From the cell containing the given text, extract its center point as [x, y] coordinate. 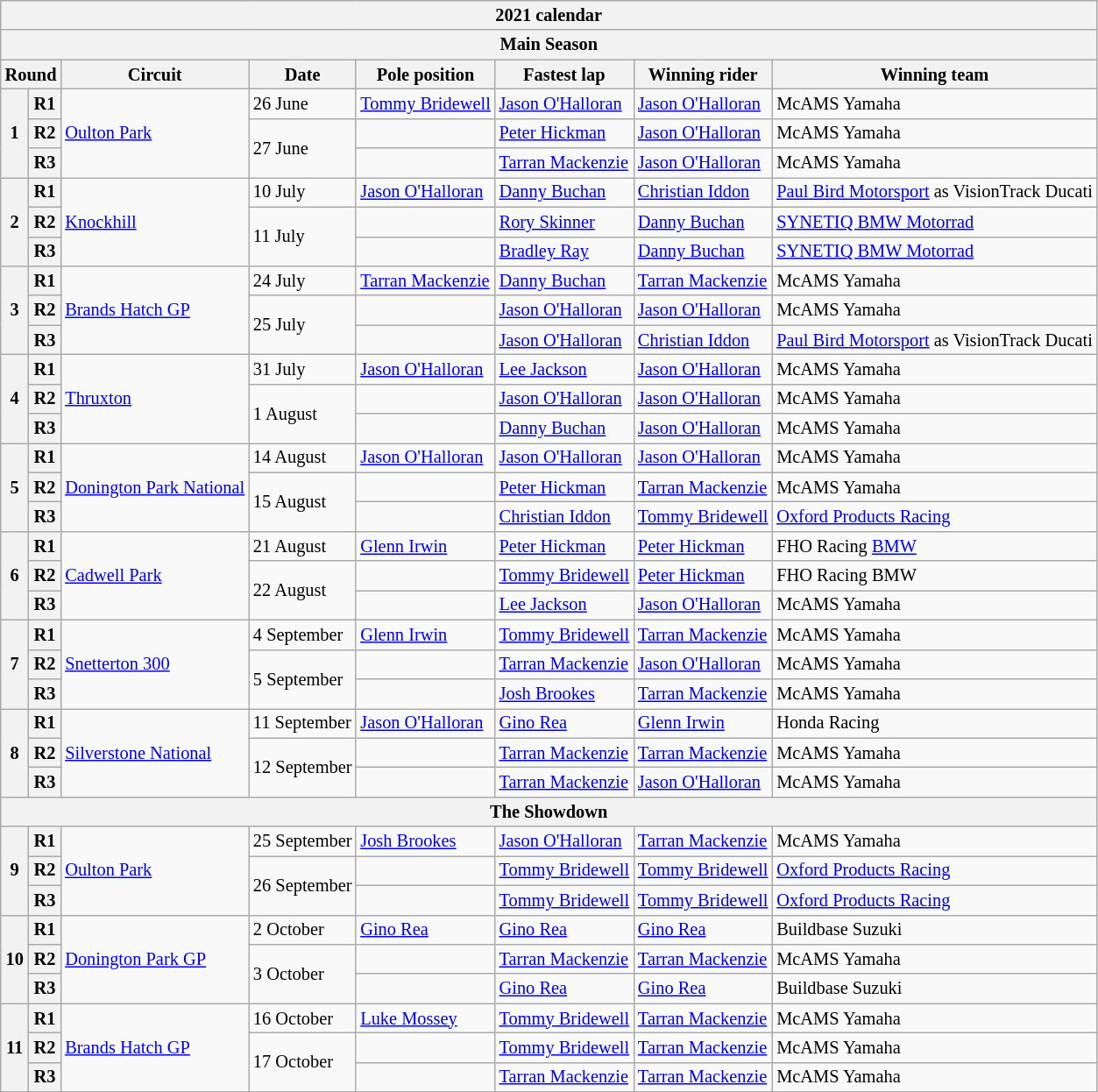
Snetterton 300 [154, 664]
5 [15, 487]
11 [15, 1048]
Fastest lap [564, 74]
11 September [302, 723]
27 June [302, 147]
21 August [302, 546]
6 [15, 575]
Circuit [154, 74]
14 August [302, 457]
3 [15, 310]
9 [15, 871]
Round [32, 74]
26 September [302, 885]
10 [15, 959]
Thruxton [154, 398]
Date [302, 74]
12 September [302, 768]
Rory Skinner [564, 222]
Donington Park GP [154, 959]
Donington Park National [154, 487]
Bradley Ray [564, 252]
Honda Racing [934, 723]
22 August [302, 591]
16 October [302, 1018]
4 [15, 398]
11 July [302, 237]
31 July [302, 369]
Winning team [934, 74]
1 August [302, 414]
17 October [302, 1062]
25 July [302, 324]
The Showdown [549, 812]
Silverstone National [154, 752]
1 [15, 133]
Winning rider [703, 74]
2021 calendar [549, 15]
26 June [302, 103]
15 August [302, 501]
10 July [302, 192]
3 October [302, 973]
Knockhill [154, 221]
2 October [302, 930]
2 [15, 221]
8 [15, 752]
5 September [302, 678]
Main Season [549, 45]
Pole position [425, 74]
4 September [302, 635]
24 July [302, 280]
7 [15, 664]
25 September [302, 841]
Cadwell Park [154, 575]
Luke Mossey [425, 1018]
